Return the (x, y) coordinate for the center point of the cell that contains the specified text.  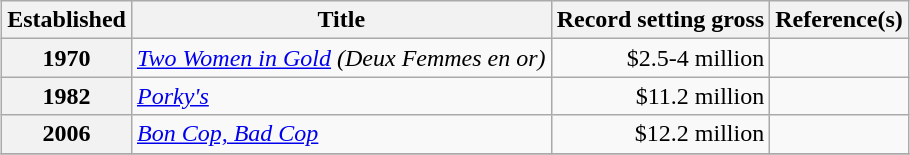
2006 (67, 134)
Established (67, 20)
Reference(s) (840, 20)
$11.2 million (660, 96)
Porky's (341, 96)
Bon Cop, Bad Cop (341, 134)
Two Women in Gold (Deux Femmes en or) (341, 58)
$2.5-4 million (660, 58)
1982 (67, 96)
$12.2 million (660, 134)
Record setting gross (660, 20)
Title (341, 20)
1970 (67, 58)
